Return [X, Y] of the center of cell containing provided text 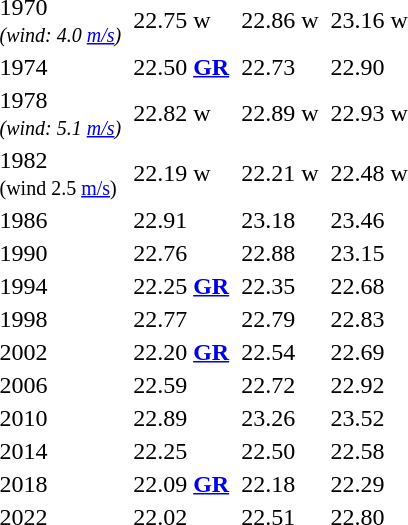
22.73 [280, 67]
22.25 [182, 451]
22.21 w [280, 174]
22.91 [182, 220]
22.72 [280, 385]
22.89 [182, 418]
22.82 w [182, 114]
22.19 w [182, 174]
22.59 [182, 385]
22.50 GR [182, 67]
22.35 [280, 286]
23.26 [280, 418]
23.18 [280, 220]
22.25 GR [182, 286]
22.54 [280, 352]
22.20 GR [182, 352]
22.79 [280, 319]
22.89 w [280, 114]
22.88 [280, 253]
22.50 [280, 451]
22.18 [280, 484]
22.76 [182, 253]
22.09 GR [182, 484]
22.77 [182, 319]
